Output the (X, Y) coordinate of the center of the cell containing the given text.  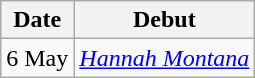
Hannah Montana (164, 58)
Debut (164, 20)
6 May (38, 58)
Date (38, 20)
